Detect which cell encompasses the target text, then output its [x, y] center coordinate. 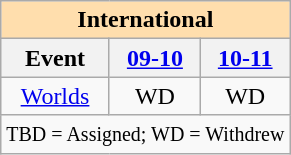
International [146, 20]
Event [56, 58]
10-11 [244, 58]
TBD = Assigned; WD = Withdrew [146, 134]
09-10 [154, 58]
Worlds [56, 96]
